Capture the cell that displays the provided text and extract its (x, y) central coordinate. 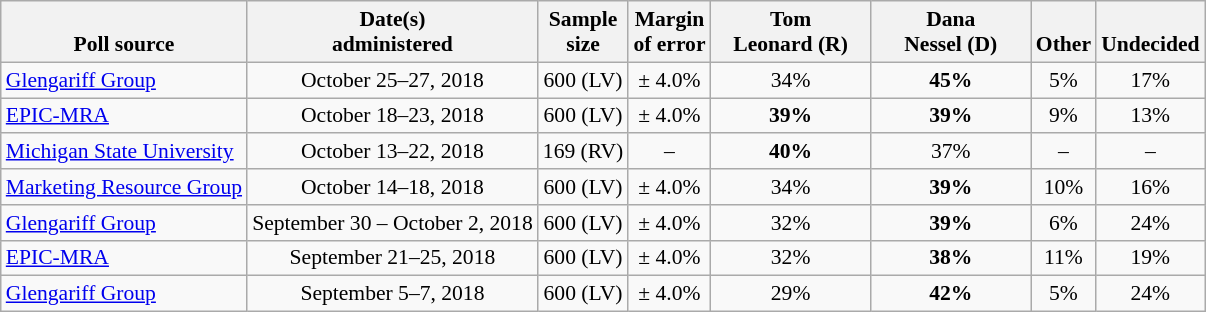
45% (951, 80)
Date(s)administered (392, 32)
16% (1150, 187)
169 (RV) (584, 152)
Michigan State University (124, 152)
October 25–27, 2018 (392, 80)
40% (791, 152)
September 30 – October 2, 2018 (392, 223)
TomLeonard (R) (791, 32)
October 13–22, 2018 (392, 152)
9% (1064, 116)
37% (951, 152)
42% (951, 294)
September 5–7, 2018 (392, 294)
Undecided (1150, 32)
Poll source (124, 32)
October 18–23, 2018 (392, 116)
Samplesize (584, 32)
Marketing Resource Group (124, 187)
29% (791, 294)
DanaNessel (D) (951, 32)
Marginof error (669, 32)
11% (1064, 258)
September 21–25, 2018 (392, 258)
17% (1150, 80)
10% (1064, 187)
6% (1064, 223)
October 14–18, 2018 (392, 187)
Other (1064, 32)
13% (1150, 116)
19% (1150, 258)
38% (951, 258)
